Provide the [X, Y] coordinate of the cell's center where the given text is located.  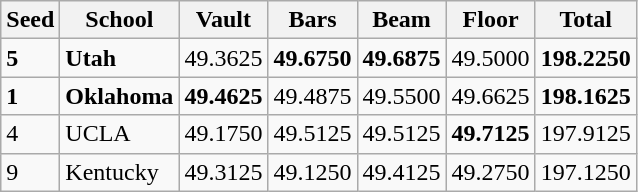
49.3625 [224, 58]
198.2250 [586, 58]
Total [586, 20]
49.4125 [402, 172]
9 [30, 172]
49.5000 [490, 58]
4 [30, 134]
197.1250 [586, 172]
School [120, 20]
Utah [120, 58]
49.7125 [490, 134]
49.3125 [224, 172]
1 [30, 96]
Seed [30, 20]
Kentucky [120, 172]
Oklahoma [120, 96]
197.9125 [586, 134]
198.1625 [586, 96]
5 [30, 58]
49.4625 [224, 96]
UCLA [120, 134]
49.4875 [312, 96]
49.6875 [402, 58]
49.2750 [490, 172]
Beam [402, 20]
Bars [312, 20]
49.6750 [312, 58]
Vault [224, 20]
49.6625 [490, 96]
49.1750 [224, 134]
Floor [490, 20]
49.1250 [312, 172]
49.5500 [402, 96]
